Return the [x, y] coordinate for the center point of the cell that contains the specified text.  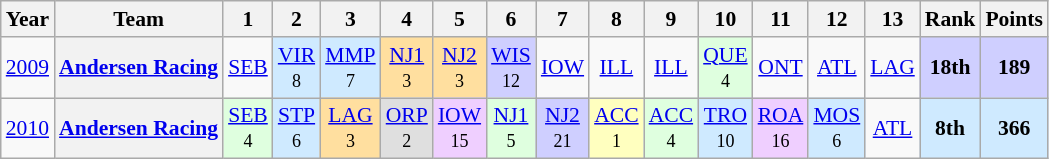
366 [1014, 128]
10 [725, 19]
NJ23 [460, 68]
18th [950, 68]
ACC1 [616, 128]
12 [836, 19]
Team [138, 19]
11 [781, 19]
QUE4 [725, 68]
5 [460, 19]
1 [248, 19]
2009 [28, 68]
SEB4 [248, 128]
4 [407, 19]
Points [1014, 19]
TRO10 [725, 128]
6 [511, 19]
LAG [892, 68]
Year [28, 19]
7 [562, 19]
MMP7 [350, 68]
8th [950, 128]
LAG3 [350, 128]
ONT [781, 68]
ROA16 [781, 128]
Rank [950, 19]
VIR8 [296, 68]
NJ15 [511, 128]
IOW [562, 68]
STP6 [296, 128]
IOW15 [460, 128]
3 [350, 19]
ORP2 [407, 128]
8 [616, 19]
MOS6 [836, 128]
9 [672, 19]
189 [1014, 68]
SEB [248, 68]
NJ13 [407, 68]
2 [296, 19]
ACC4 [672, 128]
13 [892, 19]
NJ221 [562, 128]
WIS12 [511, 68]
2010 [28, 128]
